Detect which cell encompasses the target text, then output its [x, y] center coordinate. 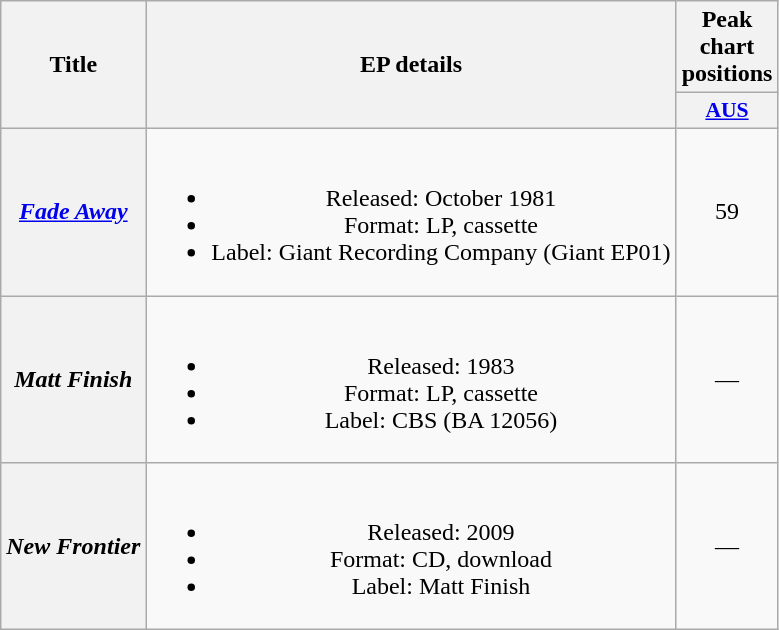
Released: 1983Format: LP, cassetteLabel: CBS (BA 12056) [411, 380]
Released: October 1981Format: LP, cassetteLabel: Giant Recording Company (Giant EP01) [411, 212]
EP details [411, 65]
Fade Away [74, 212]
Matt Finish [74, 380]
Released: 2009Format: CD, downloadLabel: Matt Finish [411, 546]
Peak chart positions [727, 47]
59 [727, 212]
New Frontier [74, 546]
AUS [727, 111]
Title [74, 65]
